From the cell containing the given text, extract its center point as (x, y) coordinate. 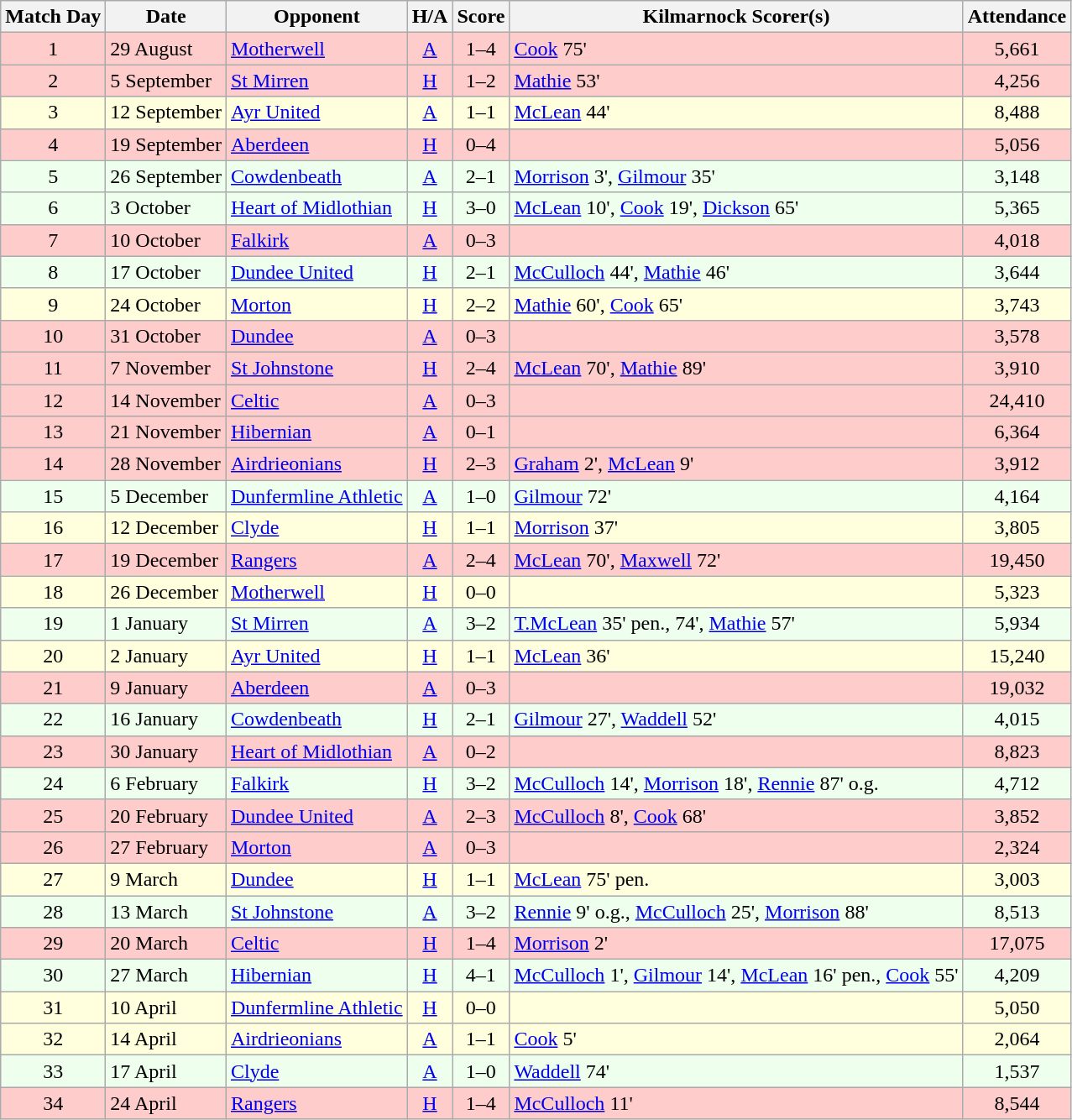
Morrison 2' (736, 944)
5,365 (1017, 208)
30 January (166, 751)
21 November (166, 432)
20 (54, 656)
4,164 (1017, 496)
17 October (166, 272)
Cook 75' (736, 49)
12 December (166, 528)
Mathie 60', Cook 65' (736, 304)
33 (54, 1071)
18 (54, 592)
6 February (166, 783)
8,513 (1017, 911)
1,537 (1017, 1071)
0–1 (481, 432)
3,578 (1017, 336)
29 (54, 944)
5,056 (1017, 144)
26 (54, 847)
16 January (166, 720)
1 (54, 49)
4 (54, 144)
27 (54, 879)
14 (54, 464)
Score (481, 17)
16 (54, 528)
6,364 (1017, 432)
4,256 (1017, 81)
34 (54, 1103)
20 February (166, 815)
14 April (166, 1039)
11 (54, 368)
McLean 70', Maxwell 72' (736, 560)
24,410 (1017, 400)
Opponent (316, 17)
2,324 (1017, 847)
McCulloch 1', Gilmour 14', McLean 16' pen., Cook 55' (736, 976)
10 April (166, 1007)
Graham 2', McLean 9' (736, 464)
17 April (166, 1071)
5,050 (1017, 1007)
3,910 (1017, 368)
Mathie 53' (736, 81)
McLean 36' (736, 656)
2–2 (481, 304)
Cook 5' (736, 1039)
2 January (166, 656)
4–1 (481, 976)
Match Day (54, 17)
2,064 (1017, 1039)
7 (54, 240)
3–0 (481, 208)
28 November (166, 464)
H/A (430, 17)
19,032 (1017, 688)
10 October (166, 240)
3,852 (1017, 815)
Gilmour 72' (736, 496)
7 November (166, 368)
0–4 (481, 144)
5,661 (1017, 49)
27 March (166, 976)
Gilmour 27', Waddell 52' (736, 720)
McCulloch 44', Mathie 46' (736, 272)
3,743 (1017, 304)
24 (54, 783)
3,148 (1017, 176)
31 October (166, 336)
1 January (166, 624)
Rennie 9' o.g., McCulloch 25', Morrison 88' (736, 911)
31 (54, 1007)
3,912 (1017, 464)
15,240 (1017, 656)
1–2 (481, 81)
8,544 (1017, 1103)
3,003 (1017, 879)
9 January (166, 688)
22 (54, 720)
19 December (166, 560)
T.McLean 35' pen., 74', Mathie 57' (736, 624)
12 (54, 400)
5,934 (1017, 624)
5 (54, 176)
4,018 (1017, 240)
19 September (166, 144)
4,015 (1017, 720)
14 November (166, 400)
3 October (166, 208)
26 September (166, 176)
28 (54, 911)
8 (54, 272)
0–2 (481, 751)
21 (54, 688)
19,450 (1017, 560)
Date (166, 17)
McCulloch 8', Cook 68' (736, 815)
13 March (166, 911)
Morrison 3', Gilmour 35' (736, 176)
8,823 (1017, 751)
5 December (166, 496)
4,209 (1017, 976)
8,488 (1017, 113)
3 (54, 113)
23 (54, 751)
15 (54, 496)
Morrison 37' (736, 528)
32 (54, 1039)
3,805 (1017, 528)
McLean 10', Cook 19', Dickson 65' (736, 208)
10 (54, 336)
Waddell 74' (736, 1071)
20 March (166, 944)
6 (54, 208)
26 December (166, 592)
27 February (166, 847)
13 (54, 432)
12 September (166, 113)
25 (54, 815)
4,712 (1017, 783)
2 (54, 81)
McLean 44' (736, 113)
29 August (166, 49)
McCulloch 11' (736, 1103)
19 (54, 624)
McCulloch 14', Morrison 18', Rennie 87' o.g. (736, 783)
17 (54, 560)
Attendance (1017, 17)
17,075 (1017, 944)
24 April (166, 1103)
30 (54, 976)
9 (54, 304)
24 October (166, 304)
Kilmarnock Scorer(s) (736, 17)
McLean 70', Mathie 89' (736, 368)
5,323 (1017, 592)
9 March (166, 879)
3,644 (1017, 272)
5 September (166, 81)
McLean 75' pen. (736, 879)
